Find where the given text appears and provide that cell's center as (x, y) coordinate. 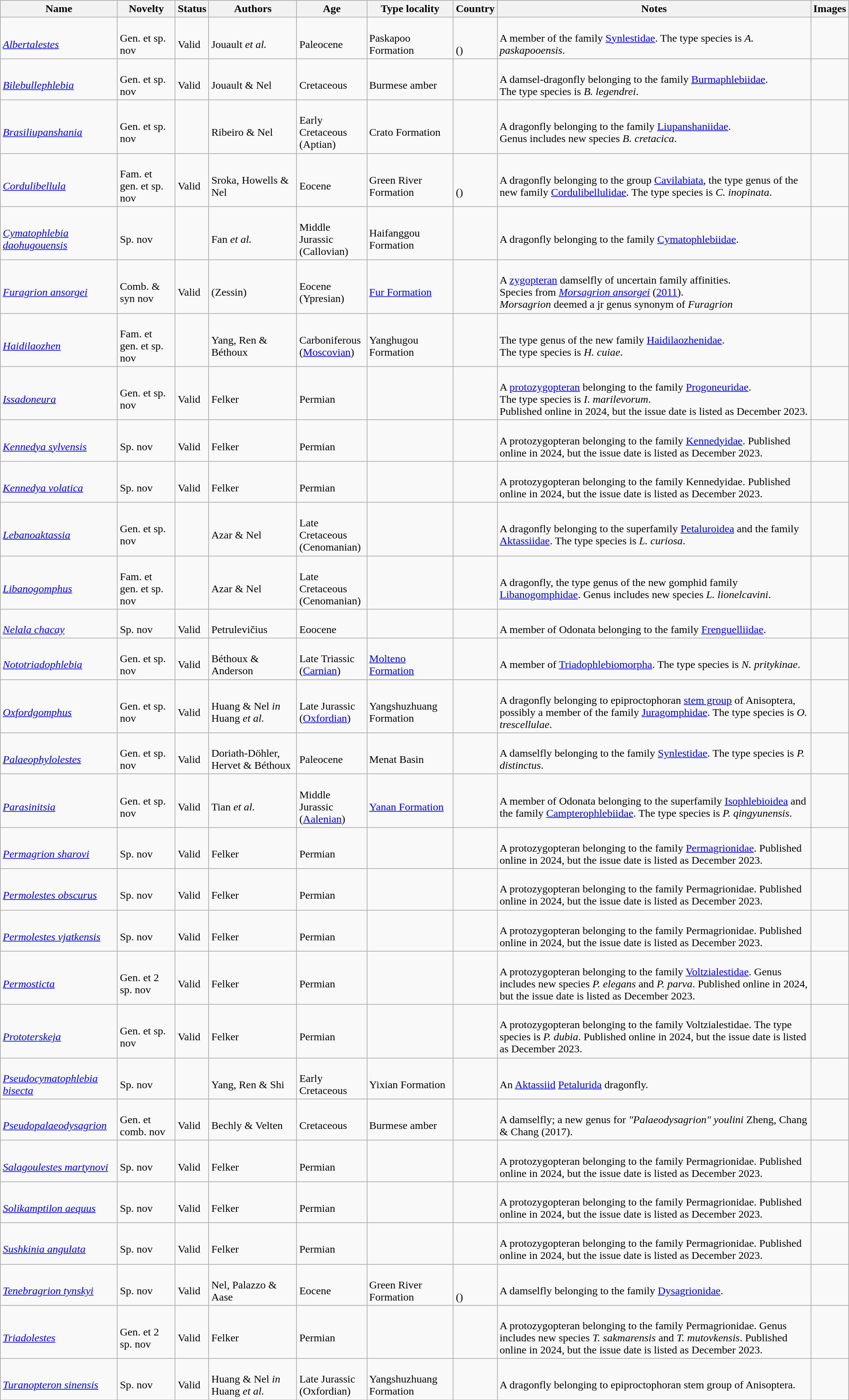
Authors (253, 9)
Béthoux & Anderson (253, 659)
Crato Formation (410, 126)
Lebanoaktassia (59, 529)
The type genus of the new family Haidilaozhenidae. The type species is H. cuiae. (654, 340)
Fan et al. (253, 233)
Permagrion sharovi (59, 848)
Prototerskeja (59, 1031)
Ribeiro & Nel (253, 126)
Petrulevičius (253, 624)
Sushkinia angulata (59, 1243)
Menat Basin (410, 754)
A member of Odonata belonging to the family Frenguelliidae. (654, 624)
Nel, Palazzo & Aase (253, 1285)
A member of the family Synlestidae. The type species is A. paskapooensis. (654, 38)
An Aktassiid Petalurida dragonfly. (654, 1078)
Issadoneura (59, 393)
Yixian Formation (410, 1078)
Yanan Formation (410, 801)
A dragonfly belonging to epiproctophoran stem group of Anisoptera. (654, 1379)
A damselfly belonging to the family Synlestidae. The type species is P. distinctus. (654, 754)
Albertalestes (59, 38)
Brasiliupanshania (59, 126)
Jouault et al. (253, 38)
Age (332, 9)
A dragonfly belonging to the family Cymatophlebiidae. (654, 233)
Images (830, 9)
A zygopteran damselfly of uncertain family affinities. Species from Morsagrion ansorgei (2011). Morsagrion deemed a jr genus synonym of Furagrion (654, 287)
A dragonfly belonging to the family Liupanshaniidae. Genus includes new species B. cretacica. (654, 126)
(Zessin) (253, 287)
Paskapoo Formation (410, 38)
Yanghugou Formation (410, 340)
Sroka, Howells & Nel (253, 180)
Cymatophlebia daohugouensis (59, 233)
Pseudopalaeodysagrion (59, 1120)
Comb. & syn nov (146, 287)
Molteno Formation (410, 659)
Furagrion ansorgei (59, 287)
Nelala chacay (59, 624)
Tian et al. (253, 801)
Status (192, 9)
A damselfly; a new genus for "Palaeodysagrion" youlini Zheng, Chang & Chang (2017). (654, 1120)
Triadolestes (59, 1332)
A dragonfly belonging to the group Cavilabiata, the type genus of the new family Cordulibellulidae. The type species is C. inopinata. (654, 180)
A dragonfly belonging to the superfamily Petaluroidea and the family Aktassiidae. The type species is L. curiosa. (654, 529)
Parasinitsia (59, 801)
Doriath-Döhler, Hervet & Béthoux (253, 754)
A dragonfly, the type genus of the new gomphid family Libanogomphidae. Genus includes new species L. lionelcavini. (654, 582)
Solikamptilon aequus (59, 1202)
Eoocene (332, 624)
Carboniferous (Moscovian) (332, 340)
Eocene (Ypresian) (332, 287)
Salagoulestes martynovi (59, 1161)
Permosticta (59, 978)
Palaeophylolestes (59, 754)
Haifanggou Formation (410, 233)
Type locality (410, 9)
Permolestes vjatkensis (59, 930)
Gen. et comb. nov (146, 1120)
A member of Triadophlebiomorpha. The type species is N. pritykinae. (654, 659)
Haidilaozhen (59, 340)
A member of Odonata belonging to the superfamily Isophlebioidea and the family Campterophlebiidae. The type species is P. qingyunensis. (654, 801)
Turanopteron sinensis (59, 1379)
Early Cretaceous (Aptian) (332, 126)
Notes (654, 9)
Name (59, 9)
Fur Formation (410, 287)
Early Cretaceous (332, 1078)
Yang, Ren & Shi (253, 1078)
Cordulibellula (59, 180)
Bechly & Velten (253, 1120)
Pseudocymatophlebia bisecta (59, 1078)
Kennedya sylvensis (59, 440)
Yang, Ren & Béthoux (253, 340)
Middle Jurassic (Callovian) (332, 233)
Novelty (146, 9)
Nototriadophlebia (59, 659)
Late Triassic (Carnian) (332, 659)
Jouault & Nel (253, 79)
Libanogomphus (59, 582)
Oxfordgomphus (59, 706)
Country (475, 9)
Bilebullephlebia (59, 79)
A damsel-dragonfly belonging to the family Burmaphlebiidae. The type species is B. legendrei. (654, 79)
Middle Jurassic (Aalenian) (332, 801)
Kennedya volatica (59, 482)
Tenebragrion tynskyi (59, 1285)
A damselfly belonging to the family Dysagrionidae. (654, 1285)
Permolestes obscurus (59, 889)
